Capture the cell that displays the provided text and extract its [x, y] central coordinate. 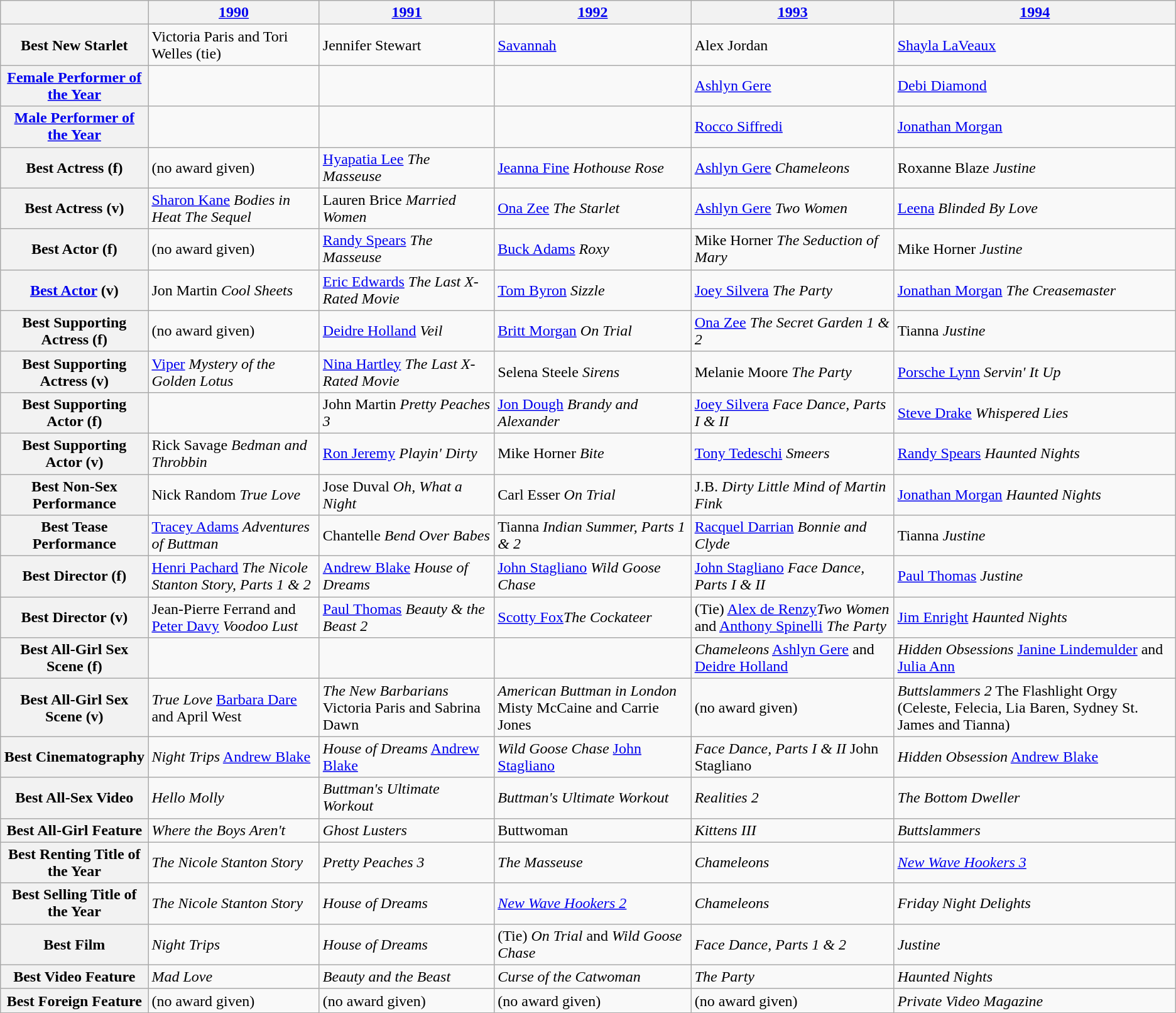
Mike Horner Justine [1035, 249]
1994 [1035, 13]
Deidre Holland Veil [406, 331]
Porsche Lynn Servin' It Up [1035, 372]
The Party [793, 977]
Mad Love [234, 977]
Hidden Obsessions Janine Lindemulder and Julia Ann [1035, 659]
Best Video Feature [74, 977]
New Wave Hookers 2 [593, 904]
Ona Zee The Secret Garden 1 & 2 [793, 331]
Joey Silvera The Party [793, 290]
Jeanna Fine Hothouse Rose [593, 167]
Roxanne Blaze Justine [1035, 167]
Rick Savage Bedman and Throbbin [234, 454]
Shayla LaVeaux [1035, 45]
Best Selling Title of the Year [74, 904]
American Buttman in London Misty McCaine and Carrie Jones [593, 708]
Friday Night Delights [1035, 904]
Jennifer Stewart [406, 45]
Jim Enright Haunted Nights [1035, 617]
Best Actor (v) [74, 290]
Nick Random True Love [234, 494]
John Stagliano Wild Goose Chase [593, 577]
Ashlyn Gere Two Women [793, 209]
Leena Blinded By Love [1035, 209]
Hello Molly [234, 798]
Best Actress (v) [74, 209]
The New Barbarians Victoria Paris and Sabrina Dawn [406, 708]
Kittens III [793, 830]
Best Non-Sex Performance [74, 494]
Best Supporting Actor (v) [74, 454]
Buttwoman [593, 830]
Ona Zee The Starlet [593, 209]
Best Actor (f) [74, 249]
Male Performer of the Year [74, 127]
Andrew Blake House of Dreams [406, 577]
Alex Jordan [793, 45]
Face Dance, Parts 1 & 2 [793, 944]
Melanie Moore The Party [793, 372]
Buck Adams Roxy [593, 249]
Face Dance, Parts I & II John Stagliano [793, 757]
House of Dreams Andrew Blake [406, 757]
Best New Starlet [74, 45]
Joey Silvera Face Dance, Parts I & II [793, 412]
Jonathan Morgan The Creasemaster [1035, 290]
J.B. Dirty Little Mind of Martin Fink [793, 494]
Selena Steele Sirens [593, 372]
Ghost Lusters [406, 830]
Jonathan Morgan [1035, 127]
True Love Barbara Dare and April West [234, 708]
Best All-Sex Video [74, 798]
The Masseuse [593, 862]
Buttslammers [1035, 830]
Justine [1035, 944]
Best Foreign Feature [74, 1000]
Tracey Adams Adventures of Buttman [234, 535]
Savannah [593, 45]
Paul Thomas Beauty & the Beast 2 [406, 617]
Tom Byron Sizzle [593, 290]
John Stagliano Face Dance, Parts I & II [793, 577]
Britt Morgan On Trial [593, 331]
Mike Horner The Seduction of Mary [793, 249]
Best Supporting Actor (f) [74, 412]
1990 [234, 13]
Carl Esser On Trial [593, 494]
Best Renting Title of the Year [74, 862]
Tony Tedeschi Smeers [793, 454]
Pretty Peaches 3 [406, 862]
(Tie) On Trial and Wild Goose Chase [593, 944]
Ron Jeremy Playin' Dirty [406, 454]
1991 [406, 13]
Victoria Paris and Tori Welles (tie) [234, 45]
Wild Goose Chase John Stagliano [593, 757]
Best Actress (f) [74, 167]
Henri Pachard The Nicole Stanton Story, Parts 1 & 2 [234, 577]
Steve Drake Whispered Lies [1035, 412]
Best All-Girl Feature [74, 830]
Best Supporting Actress (v) [74, 372]
Tianna Indian Summer, Parts 1 & 2 [593, 535]
Best All-Girl Sex Scene (v) [74, 708]
Randy Spears The Masseuse [406, 249]
Paul Thomas Justine [1035, 577]
Eric Edwards The Last X-Rated Movie [406, 290]
Jose Duval Oh, What a Night [406, 494]
The Bottom Dweller [1035, 798]
Best Cinematography [74, 757]
John Martin Pretty Peaches 3 [406, 412]
Sharon Kane Bodies in Heat The Sequel [234, 209]
Scotty FoxThe Cockateer [593, 617]
Ashlyn Gere [793, 85]
Realities 2 [793, 798]
Lauren Brice Married Women [406, 209]
Viper Mystery of the Golden Lotus [234, 372]
Female Performer of the Year [74, 85]
Rocco Siffredi [793, 127]
Best Tease Performance [74, 535]
Haunted Nights [1035, 977]
Where the Boys Aren't [234, 830]
Jean-Pierre Ferrand and Peter Davy Voodoo Lust [234, 617]
1993 [793, 13]
Beauty and the Beast [406, 977]
Chantelle Bend Over Babes [406, 535]
(Tie) Alex de RenzyTwo Women and Anthony Spinelli The Party [793, 617]
Buttslammers 2 The Flashlight Orgy (Celeste, Felecia, Lia Baren, Sydney St. James and Tianna) [1035, 708]
1992 [593, 13]
Best Director (v) [74, 617]
Randy Spears Haunted Nights [1035, 454]
Private Video Magazine [1035, 1000]
Night Trips Andrew Blake [234, 757]
Jon Martin Cool Sheets [234, 290]
Best All-Girl Sex Scene (f) [74, 659]
Racquel Darrian Bonnie and Clyde [793, 535]
Hyapatia Lee The Masseuse [406, 167]
Jon Dough Brandy and Alexander [593, 412]
Ashlyn Gere Chameleons [793, 167]
Chameleons Ashlyn Gere and Deidre Holland [793, 659]
Best Director (f) [74, 577]
Debi Diamond [1035, 85]
Best Film [74, 944]
Night Trips [234, 944]
Nina Hartley The Last X-Rated Movie [406, 372]
Hidden Obsession Andrew Blake [1035, 757]
New Wave Hookers 3 [1035, 862]
Curse of the Catwoman [593, 977]
Best Supporting Actress (f) [74, 331]
Mike Horner Bite [593, 454]
Jonathan Morgan Haunted Nights [1035, 494]
